Return the (X, Y) coordinate for the center point of the cell that contains the specified text.  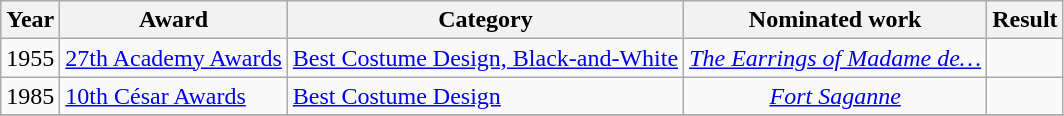
1955 (30, 58)
Best Costume Design, Black-and-White (485, 58)
Year (30, 20)
27th Academy Awards (174, 58)
The Earrings of Madame de… (836, 58)
Result (1025, 20)
10th César Awards (174, 96)
Best Costume Design (485, 96)
Nominated work (836, 20)
1985 (30, 96)
Fort Saganne (836, 96)
Category (485, 20)
Award (174, 20)
